Output the [X, Y] coordinate of the center of the cell containing the given text.  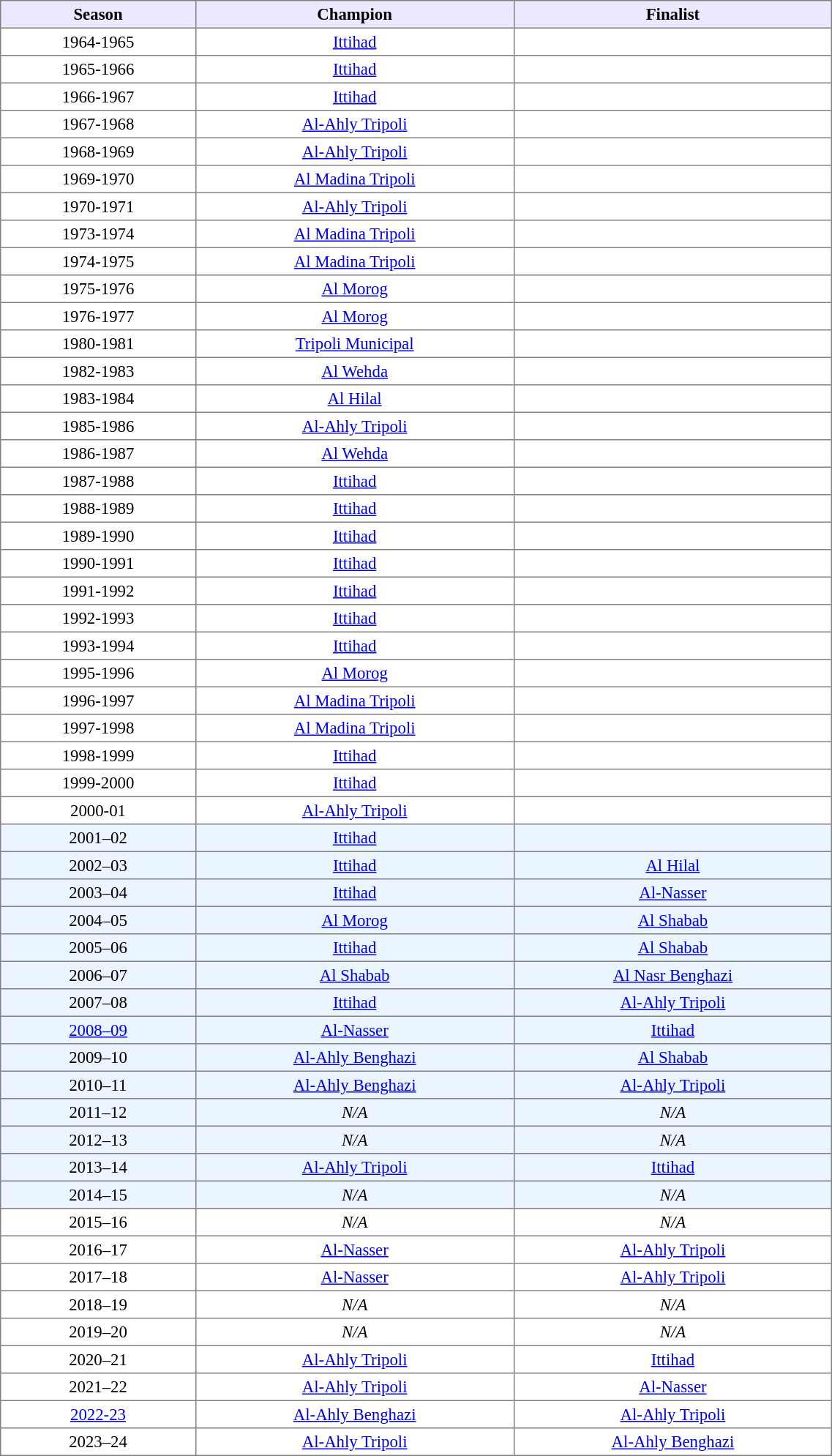
1973-1974 [98, 234]
Season [98, 15]
1989-1990 [98, 536]
1990-1991 [98, 564]
2023–24 [98, 1442]
Champion [354, 15]
1987-1988 [98, 481]
1998-1999 [98, 755]
2006–07 [98, 975]
2001–02 [98, 838]
1974-1975 [98, 261]
2011–12 [98, 1113]
2018–19 [98, 1304]
2016–17 [98, 1250]
1968-1969 [98, 152]
1969-1970 [98, 179]
2004–05 [98, 920]
1980-1981 [98, 344]
1993-1994 [98, 646]
Finalist [673, 15]
2008–09 [98, 1030]
1988-1989 [98, 509]
2000-01 [98, 810]
2007–08 [98, 1003]
2015–16 [98, 1222]
1965-1966 [98, 70]
2002–03 [98, 865]
2022-23 [98, 1414]
2014–15 [98, 1195]
1966-1967 [98, 97]
1991-1992 [98, 591]
Al Nasr Benghazi [673, 975]
2003–04 [98, 893]
1982-1983 [98, 371]
Tripoli Municipal [354, 344]
1997-1998 [98, 728]
2017–18 [98, 1277]
1967-1968 [98, 124]
1976-1977 [98, 316]
1986-1987 [98, 454]
1964-1965 [98, 42]
2021–22 [98, 1387]
1983-1984 [98, 399]
2020–21 [98, 1359]
2009–10 [98, 1058]
2019–20 [98, 1332]
2013–14 [98, 1168]
1995-1996 [98, 673]
1985-1986 [98, 426]
1999-2000 [98, 783]
2010–11 [98, 1085]
1992-1993 [98, 619]
2012–13 [98, 1140]
1996-1997 [98, 701]
1970-1971 [98, 206]
2005–06 [98, 948]
1975-1976 [98, 289]
